Capture the cell that displays the provided text and extract its [X, Y] central coordinate. 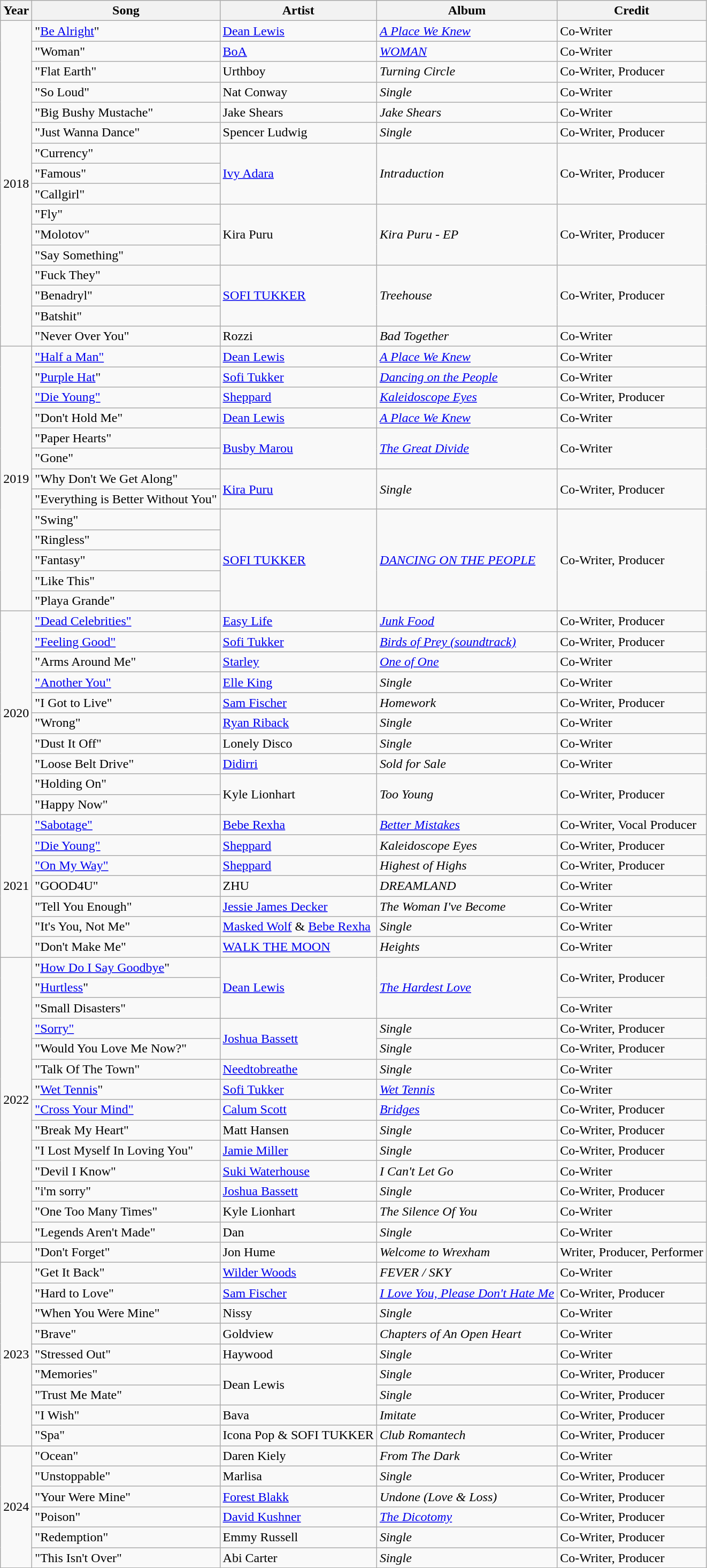
"Famous" [126, 173]
Calum Scott [298, 1110]
"Hard to Love" [126, 1293]
Daren Kiely [298, 1456]
Abi Carter [298, 1558]
"Callgirl" [126, 194]
"Just Wanna Dance" [126, 133]
"Purple Hat" [126, 377]
2018 [16, 184]
Turning Circle [466, 72]
Forest Blakk [298, 1496]
Club Romantech [466, 1435]
Needtobreathe [298, 1069]
"Would You Love Me Now?" [126, 1049]
Treehouse [466, 296]
The Woman I've Become [466, 906]
Bridges [466, 1110]
"Benadryl" [126, 296]
"Fly" [126, 214]
"Tell You Enough" [126, 906]
Elle King [298, 682]
Too Young [466, 794]
"Batshit" [126, 316]
"Loose Belt Drive" [126, 764]
Jon Hume [298, 1252]
"Stressed Out" [126, 1354]
"Wet Tennis" [126, 1089]
"Holding On" [126, 784]
Suki Waterhouse [298, 1171]
"Say Something" [126, 255]
The Great Divide [466, 448]
Heights [466, 947]
Rozzi [298, 336]
"Your Were Mine" [126, 1496]
"Flat Earth" [126, 72]
Birds of Prey (soundtrack) [466, 642]
"When You Were Mine" [126, 1313]
"Molotov" [126, 234]
"One Too Many Times" [126, 1211]
"Swing" [126, 519]
ZHU [298, 886]
WALK THE MOON [298, 947]
2019 [16, 479]
"I Wish" [126, 1415]
DREAMLAND [466, 886]
"Don't Forget" [126, 1252]
"How Do I Say Goodbye" [126, 967]
Didirri [298, 764]
Credit [632, 11]
"Woman" [126, 51]
"Sabotage" [126, 825]
"Cross Your Mind" [126, 1110]
WOMAN [466, 51]
"It's You, Not Me" [126, 927]
"Break My Heart" [126, 1130]
2024 [16, 1506]
"Memories" [126, 1374]
Sold for Sale [466, 764]
Ivy Adara [298, 173]
Chapters of An Open Heart [466, 1334]
2023 [16, 1354]
Urthboy [298, 72]
"Playa Grande" [126, 601]
"I Lost Myself In Loving You" [126, 1150]
Bava [298, 1415]
Writer, Producer, Performer [632, 1252]
"Don't Hold Me" [126, 418]
"Small Disasters" [126, 1008]
The Dicotomy [466, 1517]
Jamie Miller [298, 1150]
"Paper Hearts" [126, 438]
Ryan Riback [298, 723]
Imitate [466, 1415]
"Never Over You" [126, 336]
Year [16, 11]
Lonely Disco [298, 743]
"Ocean" [126, 1456]
The Hardest Love [466, 988]
From The Dark [466, 1456]
"GOOD4U" [126, 886]
"Talk Of The Town" [126, 1069]
"Fantasy" [126, 560]
I Can't Let Go [466, 1171]
"Unstoppable" [126, 1476]
"Poison" [126, 1517]
Emmy Russell [298, 1537]
Busby Marou [298, 448]
"Everything is Better Without You" [126, 499]
"Don't Make Me" [126, 947]
Spencer Ludwig [298, 133]
Undone (Love & Loss) [466, 1496]
Masked Wolf & Bebe Rexha [298, 927]
"Be Alright" [126, 31]
Icona Pop & SOFI TUKKER [298, 1435]
Intraduction [466, 173]
Kira Puru - EP [466, 234]
"Brave" [126, 1334]
"Gone" [126, 458]
"Like This" [126, 580]
Highest of Highs [466, 865]
"Happy Now" [126, 804]
"This Isn't Over" [126, 1558]
"Dead Celebrities" [126, 621]
"Another You" [126, 682]
Nissy [298, 1313]
"Spa" [126, 1435]
Marlisa [298, 1476]
David Kushner [298, 1517]
"I Got to Live" [126, 703]
Homework [466, 703]
Dan [298, 1232]
"Feeling Good" [126, 642]
Easy Life [298, 621]
"Arms Around Me" [126, 662]
Wilder Woods [298, 1273]
Jessie James Decker [298, 906]
Dancing on the People [466, 377]
"Legends Aren't Made" [126, 1232]
"Big Bushy Mustache" [126, 112]
2022 [16, 1100]
"Devil I Know" [126, 1171]
"Wrong" [126, 723]
Bad Together [466, 336]
"Redemption" [126, 1537]
Haywood [298, 1354]
"Sorry" [126, 1028]
Artist [298, 11]
"Trust Me Mate" [126, 1395]
"Hurtless" [126, 988]
Matt Hansen [298, 1130]
Starley [298, 662]
Song [126, 11]
2020 [16, 713]
"Half a Man" [126, 357]
"i'm sorry" [126, 1191]
"So Loud" [126, 92]
"On My Way" [126, 865]
2021 [16, 886]
Wet Tennis [466, 1089]
One of One [466, 662]
Better Mistakes [466, 825]
"Why Don't We Get Along" [126, 479]
BoA [298, 51]
"Ringless" [126, 540]
"Get It Back" [126, 1273]
Welcome to Wrexham [466, 1252]
FEVER / SKY [466, 1273]
I Love You, Please Don't Hate Me [466, 1293]
Goldview [298, 1334]
"Dust It Off" [126, 743]
"Currency" [126, 153]
DANCING ON THE PEOPLE [466, 560]
Bebe Rexha [298, 825]
Junk Food [466, 621]
Co-Writer, Vocal Producer [632, 825]
Nat Conway [298, 92]
"Fuck They" [126, 275]
The Silence Of You [466, 1211]
Album [466, 11]
